Capture the cell that displays the provided text and extract its [X, Y] central coordinate. 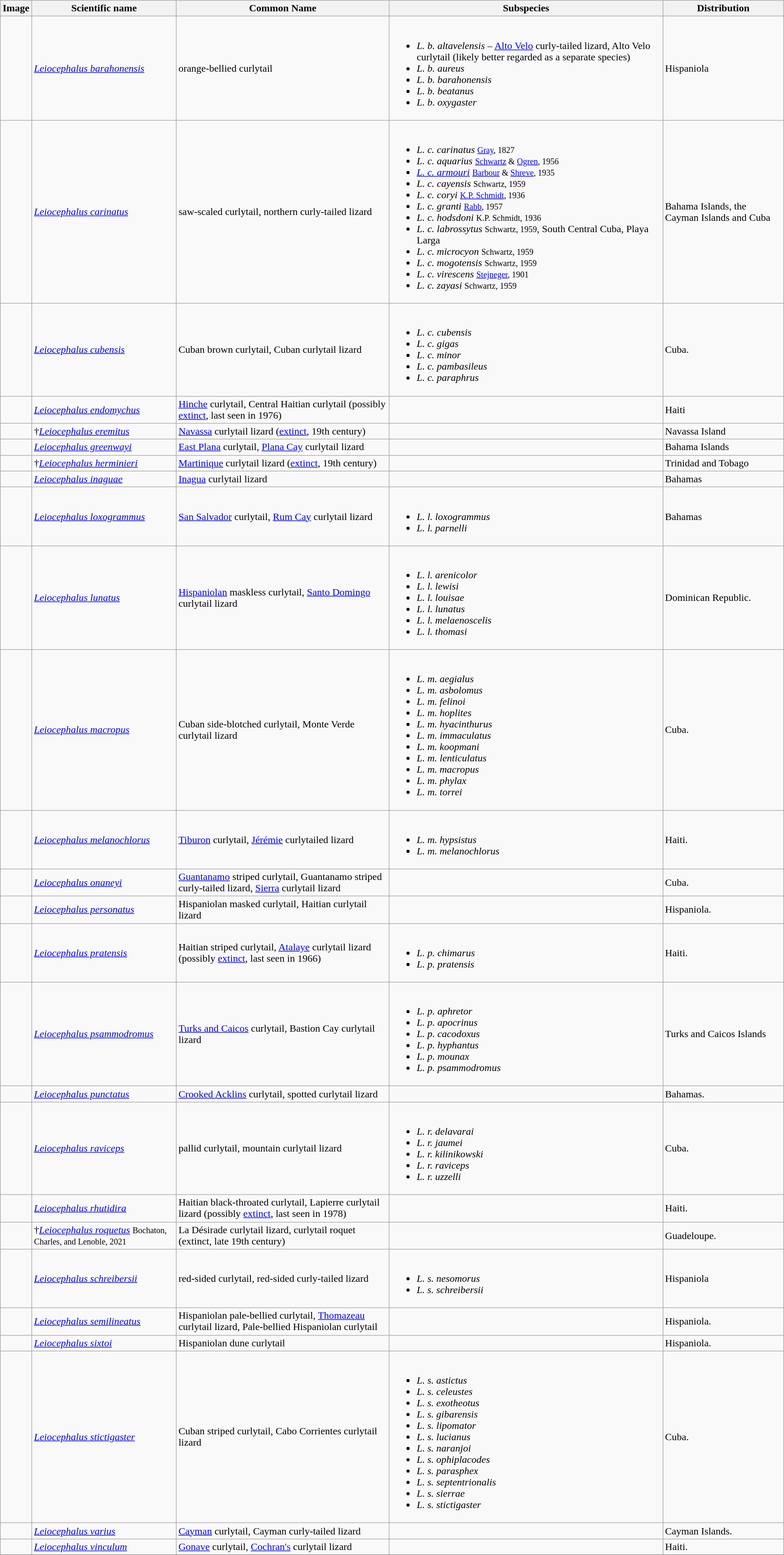
L. m. hypsistus L. m. melanochlorus [526, 840]
Navassa Island [724, 431]
Leiocephalus punctatus [104, 1094]
Leiocephalus lunatus [104, 598]
†Leiocephalus herminieri [104, 463]
Leiocephalus pratensis [104, 953]
Leiocephalus barahonensis [104, 68]
Common Name [283, 8]
Inagua curlytail lizard [283, 479]
L. p. chimarus L. p. pratensis [526, 953]
Navassa curlytail lizard (extinct, 19th century) [283, 431]
Gonave curlytail, Cochran's curlytail lizard [283, 1547]
Guantanamo striped curlytail, Guantanamo striped curly-tailed lizard, Sierra curlytail lizard [283, 882]
Leiocephalus rhutidira [104, 1208]
Cayman curlytail, Cayman curly-tailed lizard [283, 1531]
saw-scaled curlytail, northern curly-tailed lizard [283, 212]
Leiocephalus personatus [104, 910]
Haiti [724, 410]
Leiocephalus inaguae [104, 479]
Subspecies [526, 8]
Haitian striped curlytail, Atalaye curlytail lizard (possibly extinct, last seen in 1966) [283, 953]
Hispaniolan dune curlytail [283, 1343]
Leiocephalus endomychus [104, 410]
L. r. delavarai L. r. jaumei L. r. kilinikowski L. r. raviceps L. r. uzzelli [526, 1148]
red-sided curlytail, red-sided curly-tailed lizard [283, 1278]
Leiocephalus greenwayi [104, 447]
Hispaniolan maskless curlytail, Santo Domingo curlytail lizard [283, 598]
Cuban side-blotched curlytail, Monte Verde curlytail lizard [283, 730]
Cayman Islands. [724, 1531]
L. c. cubensis L. c. gigas L. c. minor L. c. pambasileus L. c. paraphrus [526, 349]
Tiburon curlytail, Jérémie curlytailed lizard [283, 840]
Leiocephalus schreibersii [104, 1278]
Cuban striped curlytail, Cabo Corrientes curlytail lizard [283, 1437]
Leiocephalus sixtoi [104, 1343]
Cuban brown curlytail, Cuban curlytail lizard [283, 349]
Distribution [724, 8]
Leiocephalus varius [104, 1531]
Image [16, 8]
Turks and Caicos curlytail, Bastion Cay curlytail lizard [283, 1034]
Leiocephalus onaneyi [104, 882]
L. p. aphretor L. p. apocrinus L. p. cacodoxus L. p. hyphantus L. p. mounax L. p. psammodromus [526, 1034]
Leiocephalus stictigaster [104, 1437]
orange-bellied curlytail [283, 68]
Crooked Acklins curlytail, spotted curlytail lizard [283, 1094]
†Leiocephalus eremitus [104, 431]
Turks and Caicos Islands [724, 1034]
L. l. arenicolor L. l. lewisi L. l. louisae L. l. lunatus L. l. melaenoscelis L. l. thomasi [526, 598]
Trinidad and Tobago [724, 463]
Leiocephalus psammodromus [104, 1034]
San Salvador curlytail, Rum Cay curlytail lizard [283, 516]
Hinche curlytail, Central Haitian curlytail (possibly extinct, last seen in 1976) [283, 410]
L. s. nesomorus L. s. schreibersii [526, 1278]
Leiocephalus vinculum [104, 1547]
Leiocephalus loxogrammus [104, 516]
East Plana curlytail, Plana Cay curlytail lizard [283, 447]
pallid curlytail, mountain curlytail lizard [283, 1148]
Leiocephalus raviceps [104, 1148]
Scientific name [104, 8]
Hispaniolan masked curlytail, Haitian curlytail lizard [283, 910]
Leiocephalus semilineatus [104, 1322]
Leiocephalus melanochlorus [104, 840]
L. l. loxogrammus L. l. parnelli [526, 516]
Hispaniolan pale-bellied curlytail, Thomazeau curlytail lizard, Pale-bellied Hispaniolan curlytail [283, 1322]
Martinique curlytail lizard (extinct, 19th century) [283, 463]
Guadeloupe. [724, 1235]
Haitian black-throated curlytail, Lapierre curlytail lizard (possibly extinct, last seen in 1978) [283, 1208]
Leiocephalus cubensis [104, 349]
Leiocephalus carinatus [104, 212]
Bahama Islands, the Cayman Islands and Cuba [724, 212]
Bahamas. [724, 1094]
Bahama Islands [724, 447]
Leiocephalus macropus [104, 730]
La Désirade curlytail lizard, curlytail roquet (extinct, late 19th century) [283, 1235]
Dominican Republic. [724, 598]
†Leiocephalus roquetus Bochaton, Charles, and Lenoble, 2021 [104, 1235]
